Identify which cell holds the provided text, then report its (x, y) central coordinate. 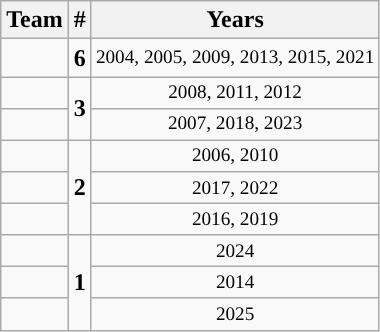
1 (80, 282)
# (80, 20)
2014 (234, 283)
3 (80, 108)
2025 (234, 314)
Years (234, 20)
2016, 2019 (234, 219)
2 (80, 188)
2004, 2005, 2009, 2013, 2015, 2021 (234, 58)
2017, 2022 (234, 188)
2008, 2011, 2012 (234, 93)
2024 (234, 251)
2007, 2018, 2023 (234, 125)
6 (80, 58)
Team (35, 20)
2006, 2010 (234, 156)
